From the cell containing the given text, extract its center point as (X, Y) coordinate. 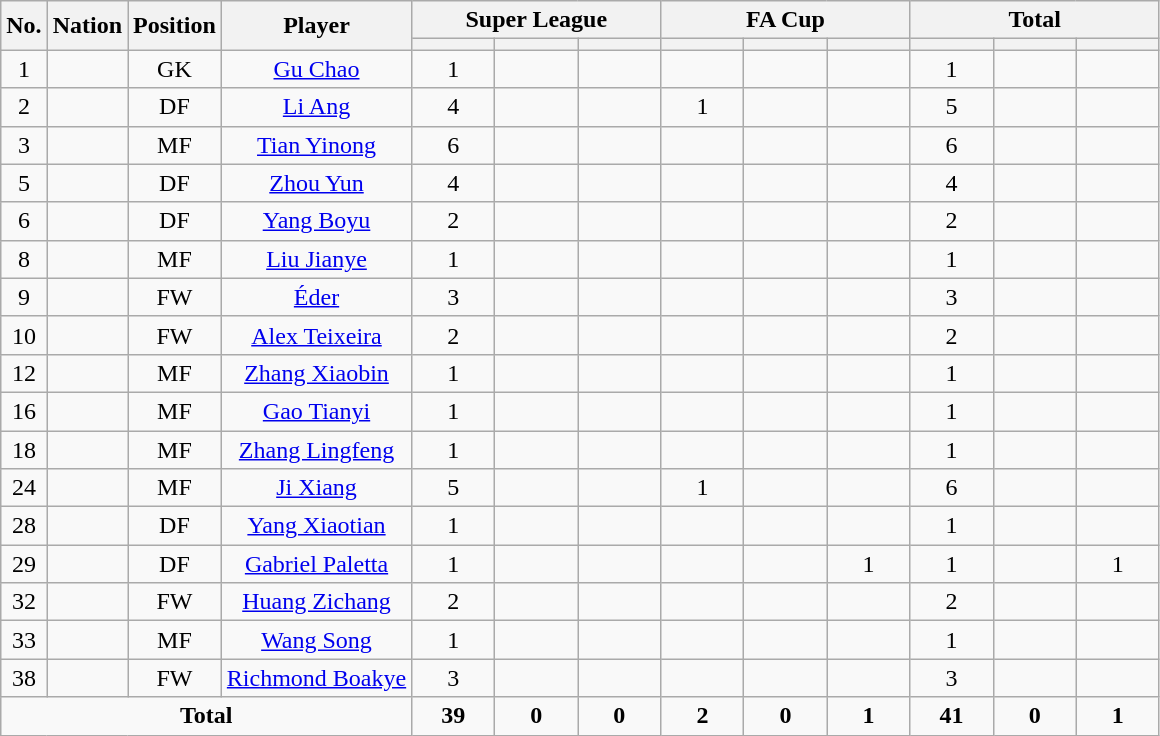
28 (24, 526)
39 (454, 716)
18 (24, 449)
Huang Zichang (316, 602)
9 (24, 297)
29 (24, 564)
Nation (87, 26)
24 (24, 488)
Gu Chao (316, 69)
Gao Tianyi (316, 411)
Zhang Lingfeng (316, 449)
Yang Xiaotian (316, 526)
10 (24, 335)
8 (24, 259)
12 (24, 373)
32 (24, 602)
GK (175, 69)
No. (24, 26)
Liu Jianye (316, 259)
Zhou Yun (316, 183)
Ji Xiang (316, 488)
Wang Song (316, 640)
41 (952, 716)
33 (24, 640)
Yang Boyu (316, 221)
FA Cup (786, 20)
Richmond Boakye (316, 678)
Alex Teixeira (316, 335)
Éder (316, 297)
16 (24, 411)
Position (175, 26)
38 (24, 678)
Li Ang (316, 107)
Super League (536, 20)
Gabriel Paletta (316, 564)
Zhang Xiaobin (316, 373)
Player (316, 26)
Tian Yinong (316, 145)
